Search for the cell housing the specified text and yield its (X, Y) center coordinate. 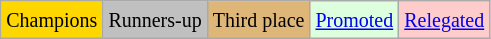
Champions (52, 20)
Third place (258, 20)
Relegated (444, 20)
Promoted (354, 20)
Runners-up (155, 20)
